Identify which cell holds the provided text, then report its [x, y] central coordinate. 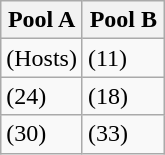
Pool B [123, 20]
(24) [42, 96]
Pool A [42, 20]
(18) [123, 96]
(Hosts) [42, 58]
(30) [42, 134]
(11) [123, 58]
(33) [123, 134]
